For the text-containing cell, return its midpoint in (X, Y) coordinate format. 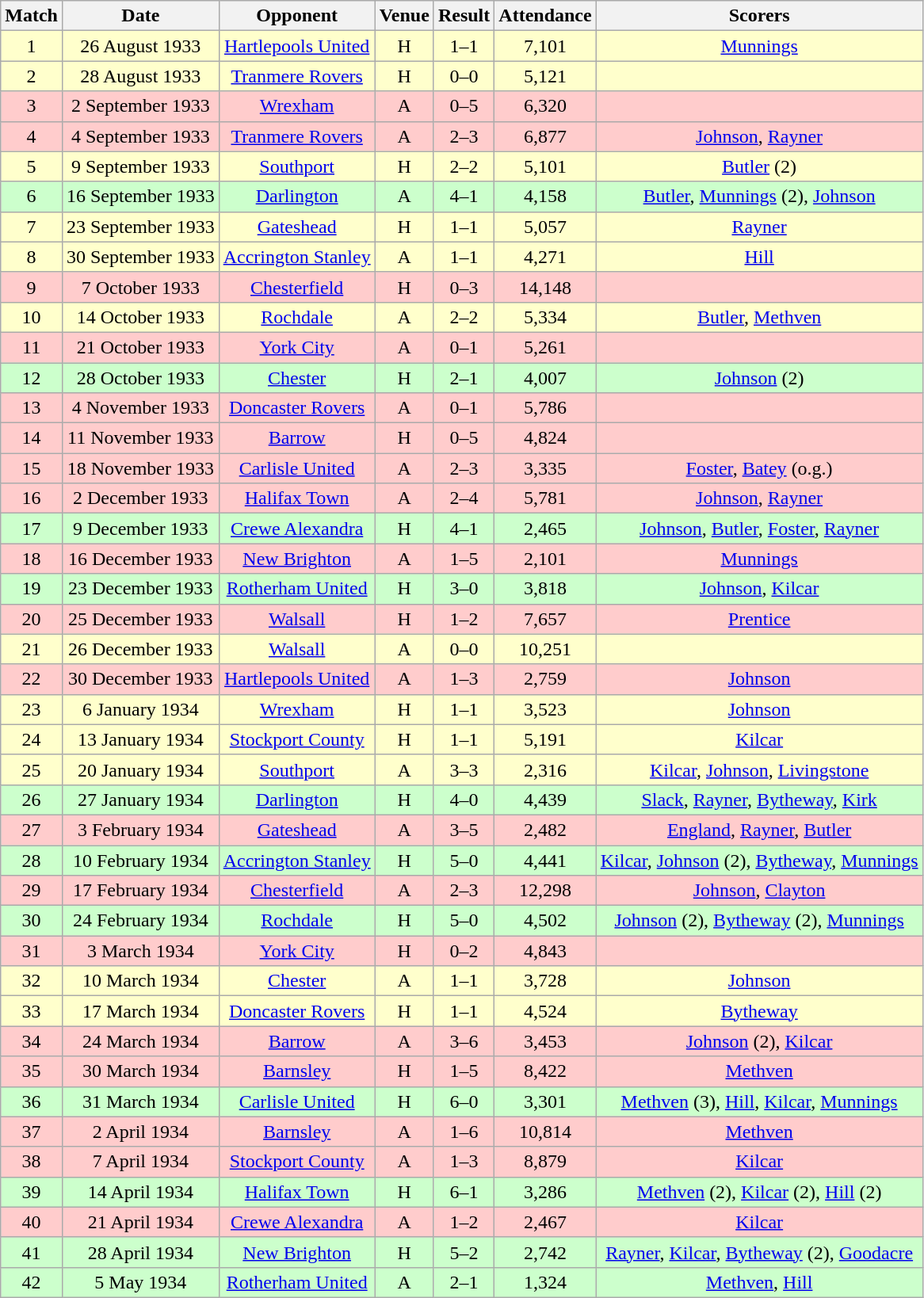
4,843 (545, 951)
Johnson, Butler, Foster, Rayner (759, 529)
Scorers (759, 16)
Date (140, 16)
3,453 (545, 1041)
Johnson (2) (759, 378)
28 October 1933 (140, 378)
7 April 1934 (140, 1162)
16 December 1933 (140, 559)
7,101 (545, 46)
Butler (2) (759, 166)
Bytheway (759, 1011)
6–1 (464, 1192)
23 September 1933 (140, 227)
34 (32, 1041)
2 September 1933 (140, 106)
3–0 (464, 589)
Methven, Hill (759, 1282)
5 (32, 166)
30 March 1934 (140, 1071)
2,465 (545, 529)
1 (32, 46)
Foster, Batey (o.g.) (759, 468)
15 (32, 468)
42 (32, 1282)
3–6 (464, 1041)
29 (32, 891)
10 February 1934 (140, 860)
4,439 (545, 800)
25 December 1933 (140, 619)
9 September 1933 (140, 166)
5,057 (545, 227)
5 May 1934 (140, 1282)
25 (32, 769)
31 (32, 951)
14 (32, 438)
8,879 (545, 1162)
23 (32, 709)
Johnson, Kilcar (759, 589)
4 September 1933 (140, 136)
10 March 1934 (140, 981)
14 October 1933 (140, 317)
11 November 1933 (140, 438)
2,101 (545, 559)
24 March 1934 (140, 1041)
2 (32, 76)
Venue (404, 16)
1–6 (464, 1132)
39 (32, 1192)
5,334 (545, 317)
30 (32, 921)
4,524 (545, 1011)
17 (32, 529)
8,422 (545, 1071)
35 (32, 1071)
21 October 1933 (140, 347)
3 (32, 106)
24 February 1934 (140, 921)
3 March 1934 (140, 951)
16 (32, 498)
30 September 1933 (140, 257)
27 (32, 830)
4,271 (545, 257)
7 (32, 227)
21 April 1934 (140, 1222)
3,301 (545, 1101)
7,657 (545, 619)
37 (32, 1132)
Butler, Munnings (2), Johnson (759, 197)
33 (32, 1011)
17 February 1934 (140, 891)
5,121 (545, 76)
26 August 1933 (140, 46)
Slack, Rayner, Bytheway, Kirk (759, 800)
Rayner (759, 227)
3,335 (545, 468)
Methven (2), Kilcar (2), Hill (2) (759, 1192)
6,877 (545, 136)
England, Rayner, Butler (759, 830)
13 January 1934 (140, 739)
3–3 (464, 769)
23 December 1933 (140, 589)
4 (32, 136)
6 (32, 197)
Prentice (759, 619)
12 (32, 378)
Match (32, 16)
2,759 (545, 679)
2 December 1933 (140, 498)
27 January 1934 (140, 800)
10 (32, 317)
9 (32, 287)
5,786 (545, 408)
10,251 (545, 649)
4,441 (545, 860)
9 December 1933 (140, 529)
4,007 (545, 378)
28 (32, 860)
Johnson (2), Bytheway (2), Munnings (759, 921)
14,148 (545, 287)
38 (32, 1162)
2,742 (545, 1252)
2,316 (545, 769)
Johnson, Clayton (759, 891)
21 (32, 649)
17 March 1934 (140, 1011)
26 (32, 800)
14 April 1934 (140, 1192)
5–2 (464, 1252)
18 November 1933 (140, 468)
Johnson (2), Kilcar (759, 1041)
28 August 1933 (140, 76)
16 September 1933 (140, 197)
5,101 (545, 166)
40 (32, 1222)
8 (32, 257)
31 March 1934 (140, 1101)
13 (32, 408)
5,781 (545, 498)
3,818 (545, 589)
Kilcar, Johnson (2), Bytheway, Munnings (759, 860)
3,728 (545, 981)
4–0 (464, 800)
6–0 (464, 1101)
Hill (759, 257)
4 November 1933 (140, 408)
0–2 (464, 951)
3 February 1934 (140, 830)
4,502 (545, 921)
28 April 1934 (140, 1252)
Kilcar, Johnson, Livingstone (759, 769)
Opponent (296, 16)
3,523 (545, 709)
3,286 (545, 1192)
30 December 1933 (140, 679)
7 October 1933 (140, 287)
Attendance (545, 16)
36 (32, 1101)
2,482 (545, 830)
Rayner, Kilcar, Bytheway (2), Goodacre (759, 1252)
1,324 (545, 1282)
Methven (3), Hill, Kilcar, Munnings (759, 1101)
0–3 (464, 287)
4,158 (545, 197)
32 (32, 981)
11 (32, 347)
2,467 (545, 1222)
3–5 (464, 830)
20 (32, 619)
Result (464, 16)
10,814 (545, 1132)
5,261 (545, 347)
4,824 (545, 438)
26 December 1933 (140, 649)
12,298 (545, 891)
18 (32, 559)
2 April 1934 (140, 1132)
6 January 1934 (140, 709)
41 (32, 1252)
Butler, Methven (759, 317)
22 (32, 679)
24 (32, 739)
20 January 1934 (140, 769)
6,320 (545, 106)
2–4 (464, 498)
19 (32, 589)
5,191 (545, 739)
